Identify which cell holds the provided text, then report its (x, y) central coordinate. 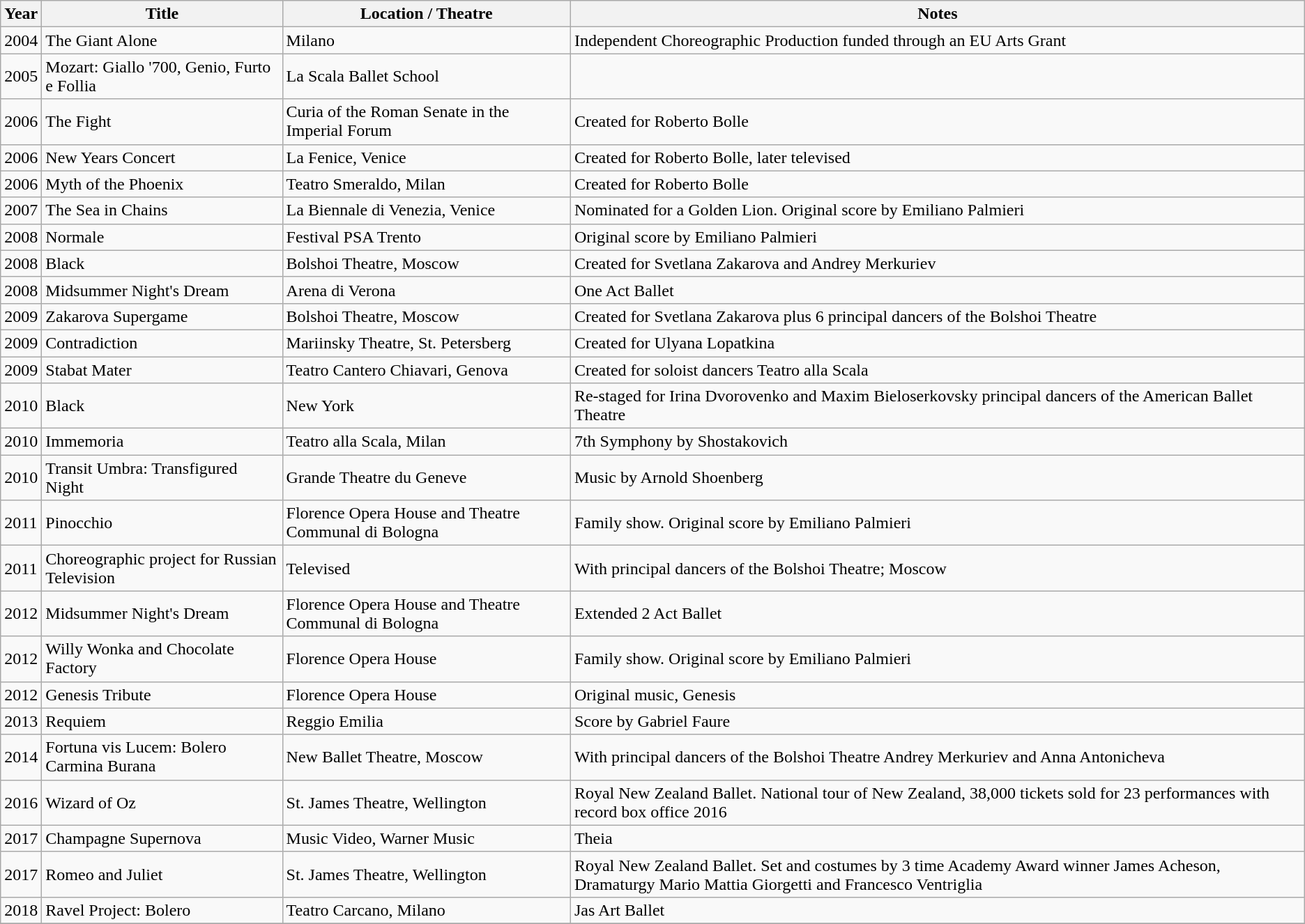
Re-staged for Irina Dvorovenko and Maxim Bieloserkovsky principal dancers of the American Ballet Theatre (937, 406)
One Act Ballet (937, 290)
Immemoria (162, 442)
Teatro Cantero Chiavari, Genova (427, 370)
Mariinsky Theatre, St. Petersberg (427, 343)
Normale (162, 237)
Champagne Supernova (162, 838)
Ravel Project: Bolero (162, 910)
2016 (21, 803)
Mozart: Giallo '700, Genio, Furto e Follia (162, 77)
Location / Theatre (427, 14)
Willy Wonka and Chocolate Factory (162, 659)
Original music, Genesis (937, 695)
Year (21, 14)
2018 (21, 910)
Televised (427, 569)
Zakarova Supergame (162, 316)
Pinocchio (162, 523)
Created for soloist dancers Teatro alla Scala (937, 370)
With principal dancers of the Bolshoi Theatre; Moscow (937, 569)
Original score by Emiliano Palmieri (937, 237)
Jas Art Ballet (937, 910)
Transit Umbra: Transfigured Night (162, 478)
Genesis Tribute (162, 695)
Score by Gabriel Faure (937, 721)
Festival PSA Trento (427, 237)
New Ballet Theatre, Moscow (427, 757)
Music Video, Warner Music (427, 838)
Contradiction (162, 343)
Created for Roberto Bolle, later televised (937, 157)
7th Symphony by Shostakovich (937, 442)
Fortuna vis Lucem: Bolero Carmina Burana (162, 757)
Music by Arnold Shoenberg (937, 478)
Extended 2 Act Ballet (937, 613)
Teatro Carcano, Milano (427, 910)
Theia (937, 838)
Created for Svetlana Zakarova plus 6 principal dancers of the Bolshoi Theatre (937, 316)
2014 (21, 757)
Created for Svetlana Zakarova and Andrey Merkuriev (937, 263)
Stabat Mater (162, 370)
Romeo and Juliet (162, 874)
With principal dancers of the Bolshoi Theatre Andrey Merkuriev and Anna Antonicheva (937, 757)
Grande Theatre du Geneve (427, 478)
Royal New Zealand Ballet. Set and costumes by 3 time Academy Award winner James Acheson, Dramaturgy Mario Mattia Giorgetti and Francesco Ventriglia (937, 874)
Reggio Emilia (427, 721)
Arena di Verona (427, 290)
The Giant Alone (162, 40)
Myth of the Phoenix (162, 184)
2004 (21, 40)
The Fight (162, 121)
Curia of the Roman Senate in the Imperial Forum (427, 121)
Created for Ulyana Lopatkina (937, 343)
Milano (427, 40)
2007 (21, 210)
Teatro Smeraldo, Milan (427, 184)
Choreographic project for Russian Television (162, 569)
La Fenice, Venice (427, 157)
Requiem (162, 721)
Wizard of Oz (162, 803)
New Years Concert (162, 157)
Royal New Zealand Ballet. National tour of New Zealand, 38,000 tickets sold for 23 performances with record box office 2016 (937, 803)
Notes (937, 14)
Teatro alla Scala, Milan (427, 442)
2013 (21, 721)
La Biennale di Venezia, Venice (427, 210)
Independent Choreographic Production funded through an EU Arts Grant (937, 40)
La Scala Ballet School (427, 77)
The Sea in Chains (162, 210)
New York (427, 406)
Nominated for a Golden Lion. Original score by Emiliano Palmieri (937, 210)
2005 (21, 77)
Title (162, 14)
